Pinpoint the cell where the given text exists, returning its [X, Y] midpoint coordinate. 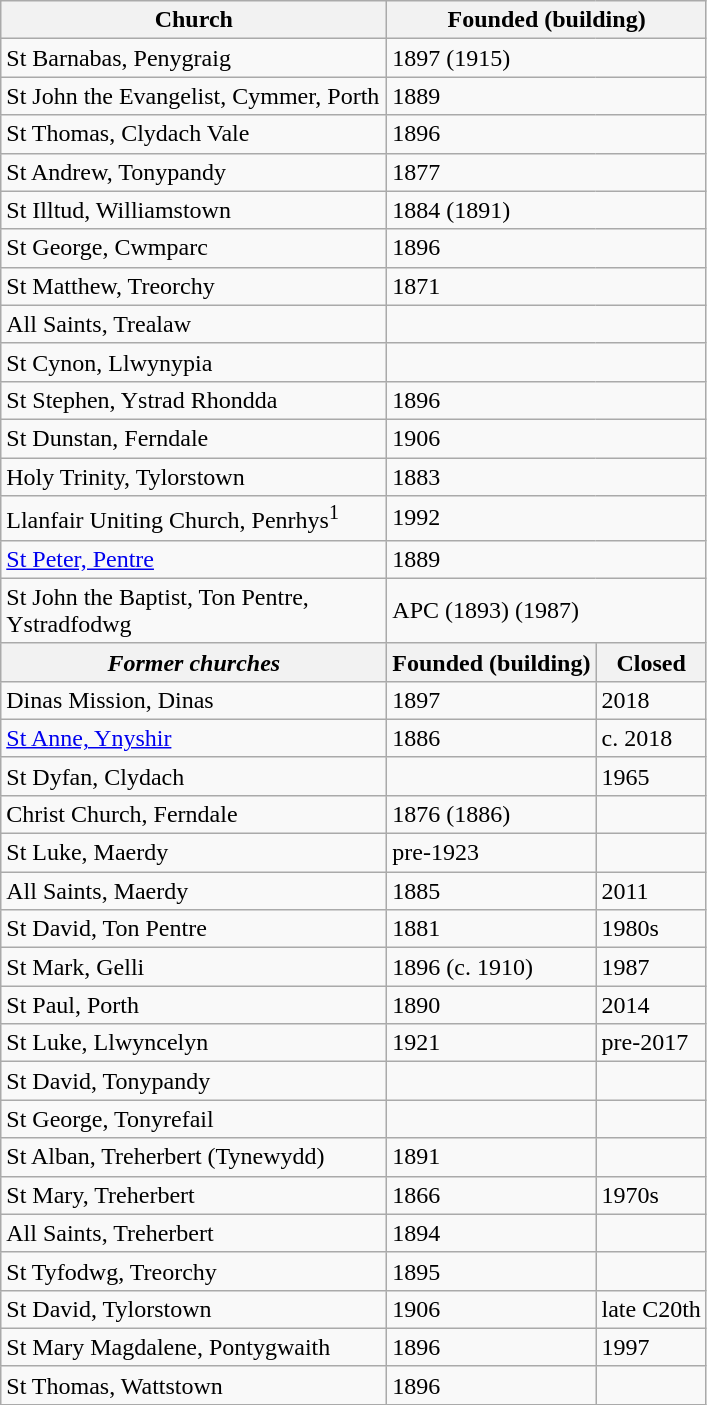
St John the Evangelist, Cymmer, Porth [194, 96]
1871 [547, 286]
1883 [547, 477]
St Mary, Treherbert [194, 1195]
Dinas Mission, Dinas [194, 700]
St Matthew, Treorchy [194, 286]
1866 [492, 1195]
1890 [492, 1005]
St Thomas, Clydach Vale [194, 134]
1895 [492, 1271]
St Cynon, Llwynypia [194, 362]
1980s [651, 929]
Holy Trinity, Tylorstown [194, 477]
St Paul, Porth [194, 1005]
St Tyfodwg, Treorchy [194, 1271]
St Mary Magdalene, Pontygwaith [194, 1347]
All Saints, Trealaw [194, 324]
St Andrew, Tonypandy [194, 172]
APC (1893) (1987) [547, 610]
1891 [492, 1157]
pre-2017 [651, 1043]
1992 [547, 518]
St George, Tonyrefail [194, 1119]
1970s [651, 1195]
1921 [492, 1043]
St Anne, Ynyshir [194, 738]
St Stephen, Ystrad Rhondda [194, 400]
1897 (1915) [547, 58]
St Alban, Treherbert (Tynewydd) [194, 1157]
c. 2018 [651, 738]
1987 [651, 967]
1877 [547, 172]
1894 [492, 1233]
Former churches [194, 662]
Church [194, 20]
pre-1923 [492, 853]
St David, Tonypandy [194, 1081]
St Mark, Gelli [194, 967]
St George, Cwmparc [194, 248]
St Dunstan, Ferndale [194, 438]
St Luke, Llwyncelyn [194, 1043]
1876 (1886) [492, 814]
All Saints, Maerdy [194, 891]
Closed [651, 662]
St Luke, Maerdy [194, 853]
St Barnabas, Penygraig [194, 58]
2011 [651, 891]
1885 [492, 891]
St Illtud, Williamstown [194, 210]
St Dyfan, Clydach [194, 776]
late C20th [651, 1309]
2014 [651, 1005]
1897 [492, 700]
1886 [492, 738]
St Thomas, Wattstown [194, 1385]
All Saints, Treherbert [194, 1233]
1881 [492, 929]
St John the Baptist, Ton Pentre, Ystradfodwg [194, 610]
St David, Tylorstown [194, 1309]
1884 (1891) [547, 210]
1896 (c. 1910) [492, 967]
St Peter, Pentre [194, 559]
Llanfair Uniting Church, Penrhys1 [194, 518]
St David, Ton Pentre [194, 929]
1997 [651, 1347]
2018 [651, 700]
Christ Church, Ferndale [194, 814]
1965 [651, 776]
